Determine the [X, Y] coordinate at the center of the cell enclosing the given text.  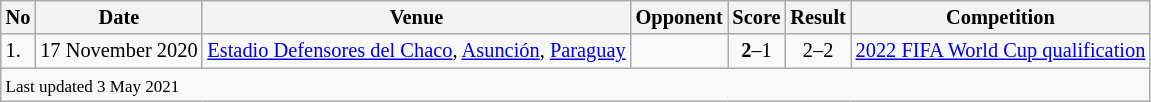
Opponent [680, 17]
Venue [416, 17]
17 November 2020 [118, 51]
1. [18, 51]
2022 FIFA World Cup qualification [1001, 51]
Last updated 3 May 2021 [576, 85]
Competition [1001, 17]
No [18, 17]
2–2 [818, 51]
Result [818, 17]
2–1 [757, 51]
Score [757, 17]
Estadio Defensores del Chaco, Asunción, Paraguay [416, 51]
Date [118, 17]
